Detect which cell encompasses the target text, then output its (X, Y) center coordinate. 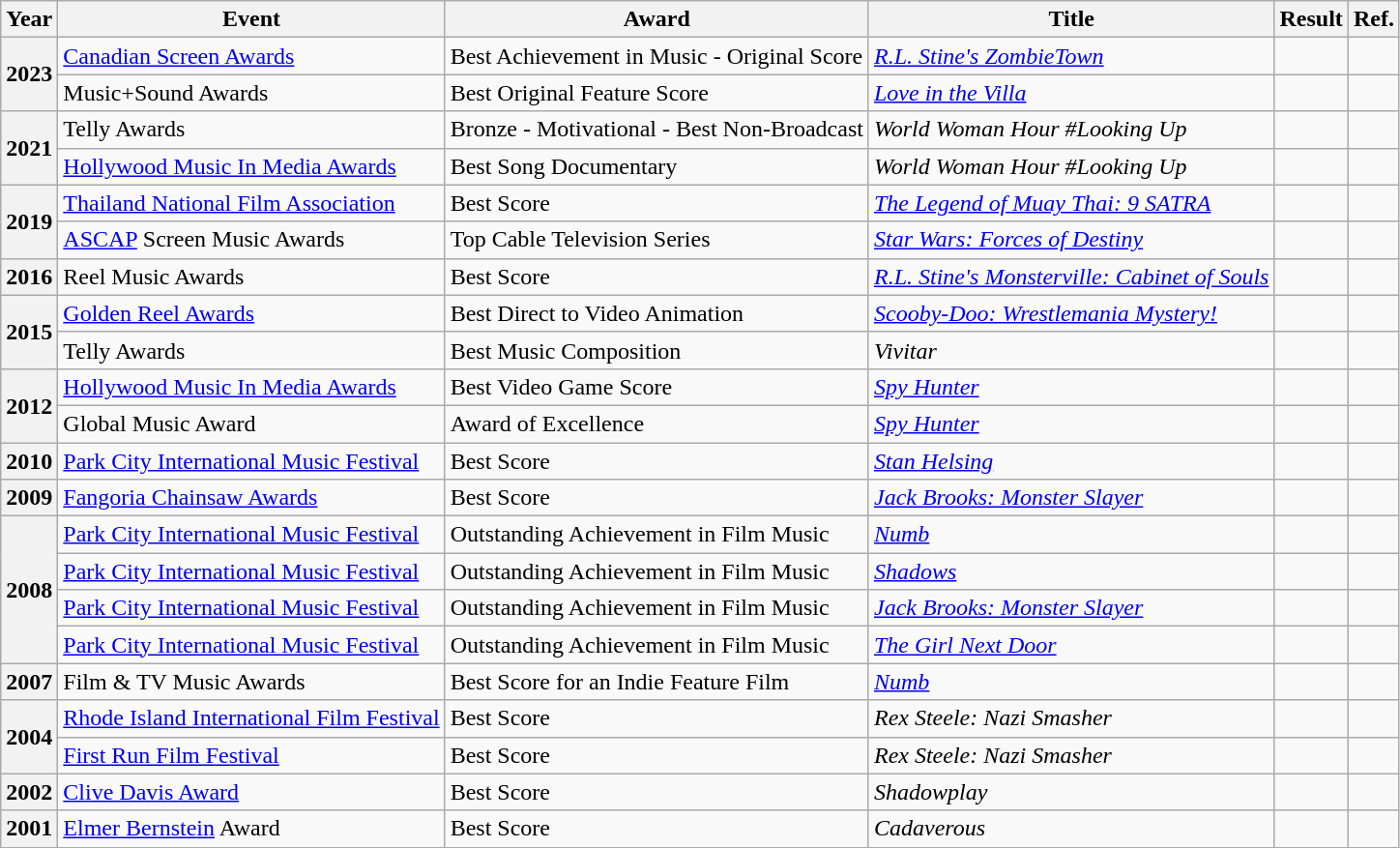
Rhode Island International Film Festival (251, 718)
Best Direct to Video Animation (656, 313)
ASCAP Screen Music Awards (251, 240)
Star Wars: Forces of Destiny (1071, 240)
Result (1311, 19)
Global Music Award (251, 424)
2001 (29, 829)
Best Video Game Score (656, 387)
Shadows (1071, 571)
2015 (29, 332)
2007 (29, 682)
First Run Film Festival (251, 755)
2009 (29, 498)
Event (251, 19)
Cadaverous (1071, 829)
Title (1071, 19)
Award (656, 19)
Film & TV Music Awards (251, 682)
Fangoria Chainsaw Awards (251, 498)
Best Score for an Indie Feature Film (656, 682)
Reel Music Awards (251, 277)
Best Original Feature Score (656, 93)
Thailand National Film Association (251, 203)
2016 (29, 277)
Year (29, 19)
2004 (29, 737)
The Legend of Muay Thai: 9 SATRA (1071, 203)
Love in the Villa (1071, 93)
2023 (29, 74)
Elmer Bernstein Award (251, 829)
2021 (29, 148)
Best Song Documentary (656, 166)
Shadowplay (1071, 792)
Music+Sound Awards (251, 93)
Best Music Composition (656, 350)
2008 (29, 590)
2010 (29, 461)
Top Cable Television Series (656, 240)
2019 (29, 221)
Best Achievement in Music - Original Score (656, 56)
Award of Excellence (656, 424)
Canadian Screen Awards (251, 56)
The Girl Next Door (1071, 645)
Vivitar (1071, 350)
Ref. (1373, 19)
2012 (29, 405)
Golden Reel Awards (251, 313)
Clive Davis Award (251, 792)
R.L. Stine's Monsterville: Cabinet of Souls (1071, 277)
2002 (29, 792)
Scooby-Doo: Wrestlemania Mystery! (1071, 313)
Bronze - Motivational - Best Non-Broadcast (656, 130)
R.L. Stine's ZombieTown (1071, 56)
Stan Helsing (1071, 461)
